Determine the (X, Y) coordinate at the center of the cell enclosing the given text.  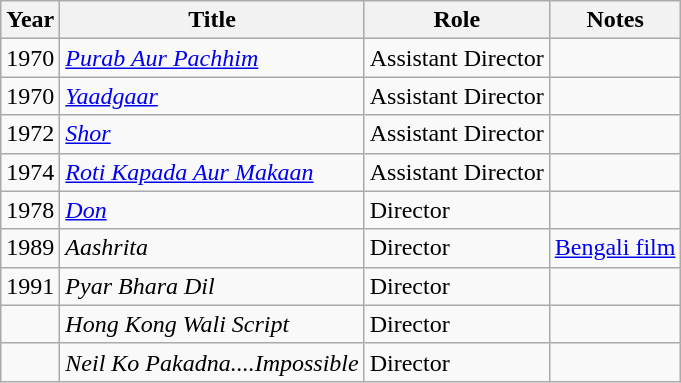
Title (212, 20)
Bengali film (615, 248)
Neil Ko Pakadna....Impossible (212, 362)
Don (212, 210)
1974 (30, 172)
1989 (30, 248)
Aashrita (212, 248)
1991 (30, 286)
Purab Aur Pachhim (212, 58)
1978 (30, 210)
Shor (212, 134)
Roti Kapada Aur Makaan (212, 172)
Yaadgaar (212, 96)
Notes (615, 20)
Year (30, 20)
Pyar Bhara Dil (212, 286)
1972 (30, 134)
Role (456, 20)
Hong Kong Wali Script (212, 324)
